Search for the cell housing the specified text and yield its (x, y) center coordinate. 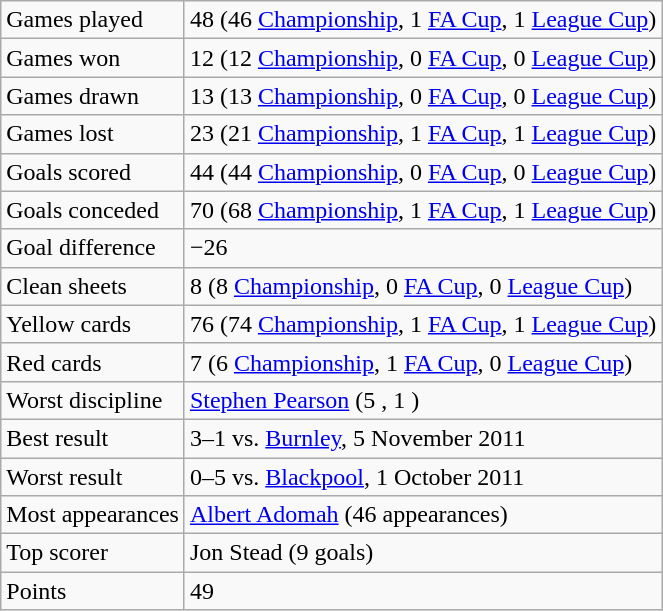
Best result (93, 438)
Points (93, 591)
Games drawn (93, 96)
44 (44 Championship, 0 FA Cup, 0 League Cup) (422, 172)
Albert Adomah (46 appearances) (422, 515)
Games played (93, 20)
7 (6 Championship, 1 FA Cup, 0 League Cup) (422, 362)
Most appearances (93, 515)
Worst discipline (93, 400)
23 (21 Championship, 1 FA Cup, 1 League Cup) (422, 134)
Jon Stead (9 goals) (422, 553)
48 (46 Championship, 1 FA Cup, 1 League Cup) (422, 20)
49 (422, 591)
Goals scored (93, 172)
Top scorer (93, 553)
8 (8 Championship, 0 FA Cup, 0 League Cup) (422, 286)
Goal difference (93, 248)
Red cards (93, 362)
Goals conceded (93, 210)
3–1 vs. Burnley, 5 November 2011 (422, 438)
Games lost (93, 134)
13 (13 Championship, 0 FA Cup, 0 League Cup) (422, 96)
Stephen Pearson (5 , 1 ) (422, 400)
Clean sheets (93, 286)
Games won (93, 58)
12 (12 Championship, 0 FA Cup, 0 League Cup) (422, 58)
76 (74 Championship, 1 FA Cup, 1 League Cup) (422, 324)
0–5 vs. Blackpool, 1 October 2011 (422, 477)
Worst result (93, 477)
70 (68 Championship, 1 FA Cup, 1 League Cup) (422, 210)
Yellow cards (93, 324)
−26 (422, 248)
